Search for the cell housing the specified text and yield its [x, y] center coordinate. 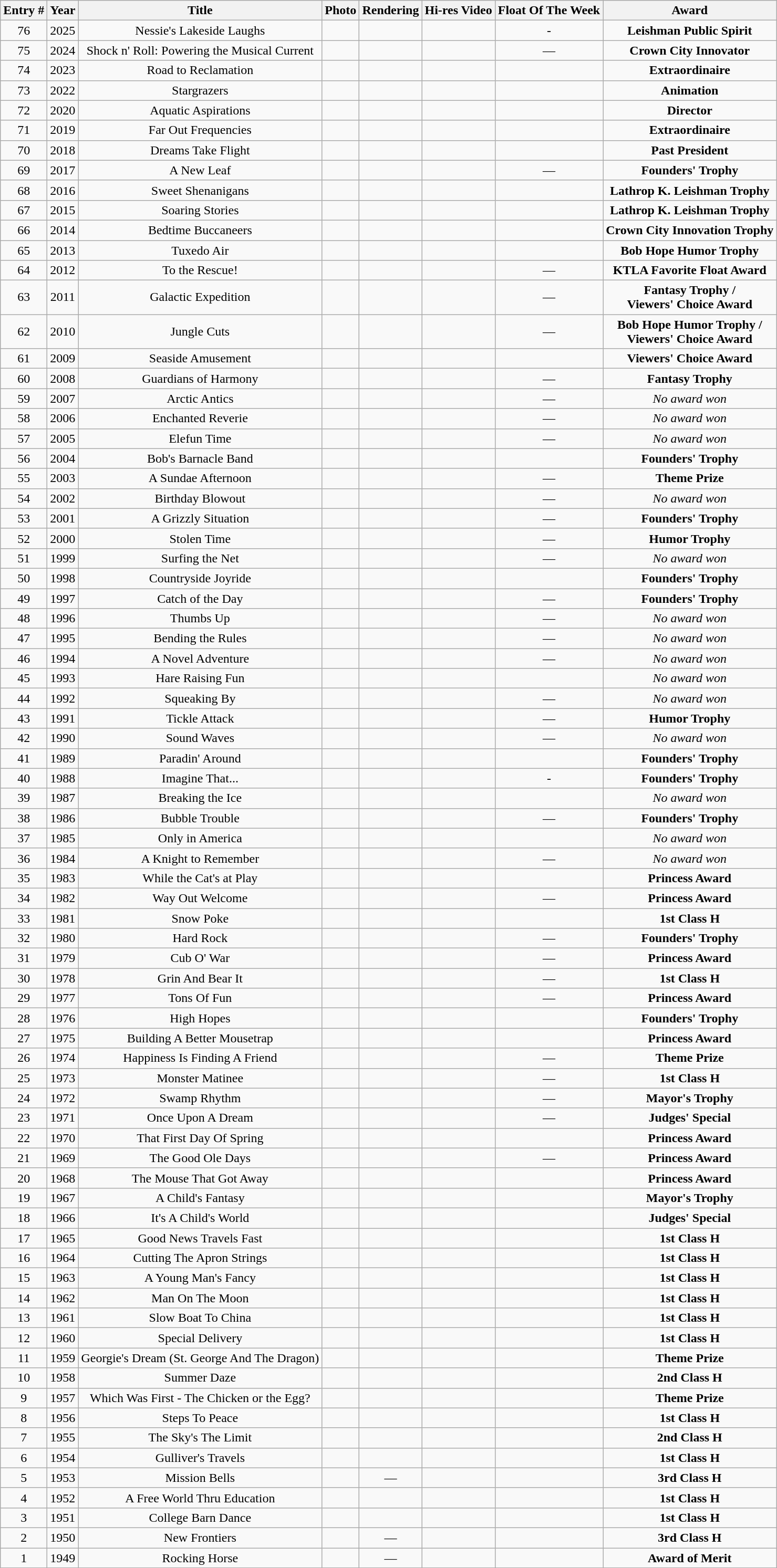
Entry # [24, 11]
Jungle Cuts [200, 332]
2016 [63, 190]
44 [24, 698]
71 [24, 130]
1983 [63, 878]
1950 [63, 1538]
2022 [63, 90]
9 [24, 1398]
67 [24, 210]
56 [24, 458]
2007 [63, 399]
1996 [63, 619]
2000 [63, 538]
Arctic Antics [200, 399]
1961 [63, 1318]
1979 [63, 958]
Bob Hope Humor Trophy [690, 250]
23 [24, 1118]
Tickle Attack [200, 718]
Georgie's Dream (St. George And The Dragon) [200, 1358]
Hard Rock [200, 938]
1963 [63, 1278]
5 [24, 1478]
11 [24, 1358]
63 [24, 297]
1953 [63, 1478]
2006 [63, 419]
Happiness Is Finding A Friend [200, 1058]
75 [24, 50]
Once Upon A Dream [200, 1118]
29 [24, 998]
Hare Raising Fun [200, 678]
37 [24, 838]
A Novel Adventure [200, 658]
2001 [63, 518]
2025 [63, 30]
Countryside Joyride [200, 578]
1969 [63, 1158]
66 [24, 230]
Road to Reclamation [200, 70]
While the Cat's at Play [200, 878]
68 [24, 190]
1962 [63, 1298]
1955 [63, 1438]
1976 [63, 1018]
Past President [690, 150]
Title [200, 11]
Sound Waves [200, 738]
30 [24, 978]
Shock n' Roll: Powering the Musical Current [200, 50]
1978 [63, 978]
Award of Merit [690, 1558]
Cutting The Apron Strings [200, 1258]
74 [24, 70]
2003 [63, 478]
1981 [63, 918]
2008 [63, 379]
A Child's Fantasy [200, 1198]
70 [24, 150]
Far Out Frequencies [200, 130]
1975 [63, 1038]
Imagine That... [200, 778]
1958 [63, 1378]
Bending the Rules [200, 639]
73 [24, 90]
33 [24, 918]
57 [24, 438]
Birthday Blowout [200, 498]
1998 [63, 578]
2010 [63, 332]
Bob's Barnacle Band [200, 458]
Dreams Take Flight [200, 150]
40 [24, 778]
7 [24, 1438]
2023 [63, 70]
2024 [63, 50]
62 [24, 332]
1995 [63, 639]
64 [24, 270]
The Good Ole Days [200, 1158]
Slow Boat To China [200, 1318]
Good News Travels Fast [200, 1238]
Special Delivery [200, 1338]
Animation [690, 90]
35 [24, 878]
Gulliver's Travels [200, 1458]
48 [24, 619]
1977 [63, 998]
2013 [63, 250]
Crown City Innovation Trophy [690, 230]
28 [24, 1018]
Breaking the Ice [200, 798]
Bubble Trouble [200, 818]
Mission Bells [200, 1478]
Catch of the Day [200, 598]
2020 [63, 110]
2012 [63, 270]
1949 [63, 1558]
46 [24, 658]
13 [24, 1318]
61 [24, 359]
1960 [63, 1338]
A Free World Thru Education [200, 1498]
Building A Better Mousetrap [200, 1038]
2011 [63, 297]
1990 [63, 738]
54 [24, 498]
Aquatic Aspirations [200, 110]
38 [24, 818]
Crown City Innovator [690, 50]
1965 [63, 1238]
Bob Hope Humor Trophy /Viewers' Choice Award [690, 332]
Stargrazers [200, 90]
2019 [63, 130]
58 [24, 419]
The Sky's The Limit [200, 1438]
20 [24, 1178]
55 [24, 478]
Snow Poke [200, 918]
Fantasy Trophy [690, 379]
2002 [63, 498]
45 [24, 678]
1952 [63, 1498]
41 [24, 758]
1971 [63, 1118]
2 [24, 1538]
1966 [63, 1218]
43 [24, 718]
2005 [63, 438]
1991 [63, 718]
2009 [63, 359]
17 [24, 1238]
It's A Child's World [200, 1218]
Enchanted Reverie [200, 419]
The Mouse That Got Away [200, 1178]
52 [24, 538]
50 [24, 578]
1997 [63, 598]
Which Was First - The Chicken or the Egg? [200, 1398]
Director [690, 110]
2018 [63, 150]
Tuxedo Air [200, 250]
39 [24, 798]
Only in America [200, 838]
26 [24, 1058]
1999 [63, 558]
1967 [63, 1198]
Fantasy Trophy /Viewers' Choice Award [690, 297]
Year [63, 11]
4 [24, 1498]
1992 [63, 698]
59 [24, 399]
Steps To Peace [200, 1418]
22 [24, 1138]
2015 [63, 210]
A New Leaf [200, 170]
Rendering [391, 11]
1985 [63, 838]
24 [24, 1098]
1984 [63, 858]
Nessie's Lakeside Laughs [200, 30]
6 [24, 1458]
1972 [63, 1098]
31 [24, 958]
36 [24, 858]
Leishman Public Spirit [690, 30]
Way Out Welcome [200, 898]
19 [24, 1198]
1993 [63, 678]
Photo [340, 11]
Bedtime Buccaneers [200, 230]
Guardians of Harmony [200, 379]
2017 [63, 170]
42 [24, 738]
1970 [63, 1138]
1987 [63, 798]
Soaring Stories [200, 210]
Thumbs Up [200, 619]
12 [24, 1338]
1989 [63, 758]
1974 [63, 1058]
53 [24, 518]
1988 [63, 778]
That First Day Of Spring [200, 1138]
Man On The Moon [200, 1298]
1973 [63, 1078]
65 [24, 250]
KTLA Favorite Float Award [690, 270]
Galactic Expedition [200, 297]
18 [24, 1218]
1968 [63, 1178]
A Young Man's Fancy [200, 1278]
Paradin' Around [200, 758]
A Grizzly Situation [200, 518]
72 [24, 110]
High Hopes [200, 1018]
Cub O' War [200, 958]
Award [690, 11]
Viewers' Choice Award [690, 359]
47 [24, 639]
1951 [63, 1518]
10 [24, 1378]
21 [24, 1158]
Summer Daze [200, 1378]
New Frontiers [200, 1538]
Swamp Rhythm [200, 1098]
Monster Matinee [200, 1078]
49 [24, 598]
2014 [63, 230]
1982 [63, 898]
69 [24, 170]
1956 [63, 1418]
College Barn Dance [200, 1518]
1994 [63, 658]
1954 [63, 1458]
14 [24, 1298]
Grin And Bear It [200, 978]
Surfing the Net [200, 558]
1959 [63, 1358]
2004 [63, 458]
To the Rescue! [200, 270]
Tons Of Fun [200, 998]
16 [24, 1258]
8 [24, 1418]
Stolen Time [200, 538]
27 [24, 1038]
15 [24, 1278]
Elefun Time [200, 438]
Hi-res Video [458, 11]
A Knight to Remember [200, 858]
3 [24, 1518]
Rocking Horse [200, 1558]
60 [24, 379]
Float Of The Week [549, 11]
32 [24, 938]
Squeaking By [200, 698]
1964 [63, 1258]
1957 [63, 1398]
34 [24, 898]
1 [24, 1558]
25 [24, 1078]
A Sundae Afternoon [200, 478]
Sweet Shenanigans [200, 190]
Seaside Amusement [200, 359]
1980 [63, 938]
51 [24, 558]
76 [24, 30]
1986 [63, 818]
